Pinpoint the cell where the given text exists, returning its (X, Y) midpoint coordinate. 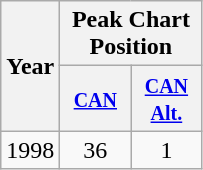
Peak Chart Position (131, 34)
1998 (30, 150)
Year (30, 66)
CAN (96, 98)
36 (96, 150)
1 (166, 150)
CAN Alt. (166, 98)
